Identify which cell holds the provided text, then report its [X, Y] central coordinate. 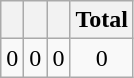
Total [102, 20]
